Extract the [X, Y] coordinate from the center of the cell holding the provided text.  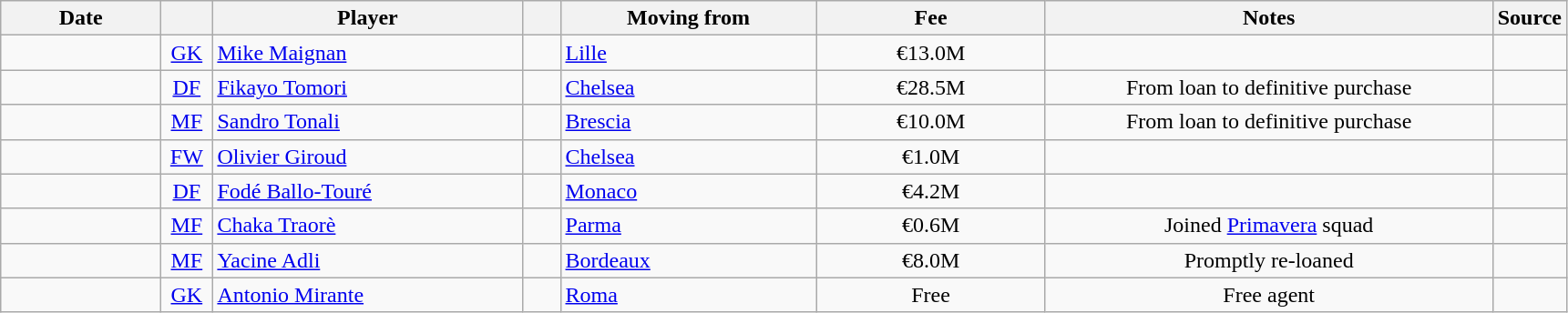
Date [81, 18]
Promptly re-loaned [1268, 260]
€10.0M [931, 122]
Free [931, 295]
Yacine Adli [368, 260]
Fodé Ballo-Touré [368, 191]
Roma [689, 295]
€0.6M [931, 226]
€8.0M [931, 260]
Sandro Tonali [368, 122]
Brescia [689, 122]
Antonio Mirante [368, 295]
Fee [931, 18]
Notes [1268, 18]
€28.5M [931, 87]
Fikayo Tomori [368, 87]
Moving from [689, 18]
Monaco [689, 191]
€1.0M [931, 156]
€4.2M [931, 191]
Bordeaux [689, 260]
Olivier Giroud [368, 156]
Free agent [1268, 295]
Player [368, 18]
Parma [689, 226]
FW [187, 156]
Source [1529, 18]
Chaka Traorè [368, 226]
Mike Maignan [368, 53]
Lille [689, 53]
Joined Primavera squad [1268, 226]
€13.0M [931, 53]
